Output the [x, y] coordinate of the center of the cell containing the given text.  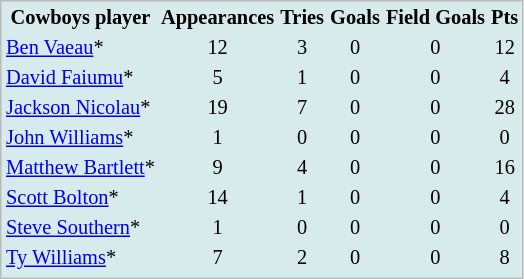
Steve Southern* [80, 228]
5 [217, 78]
John Williams* [80, 138]
14 [217, 198]
David Faiumu* [80, 78]
Goals [356, 18]
3 [302, 48]
Tries [302, 18]
Matthew Bartlett* [80, 168]
Pts [505, 18]
8 [505, 258]
Field Goals [435, 18]
Jackson Nicolau* [80, 108]
28 [505, 108]
Ben Vaeau* [80, 48]
Appearances [217, 18]
Cowboys player [80, 18]
2 [302, 258]
Scott Bolton* [80, 198]
19 [217, 108]
16 [505, 168]
9 [217, 168]
Ty Williams* [80, 258]
